Return the (x, y) coordinate for the center point of the cell that contains the specified text.  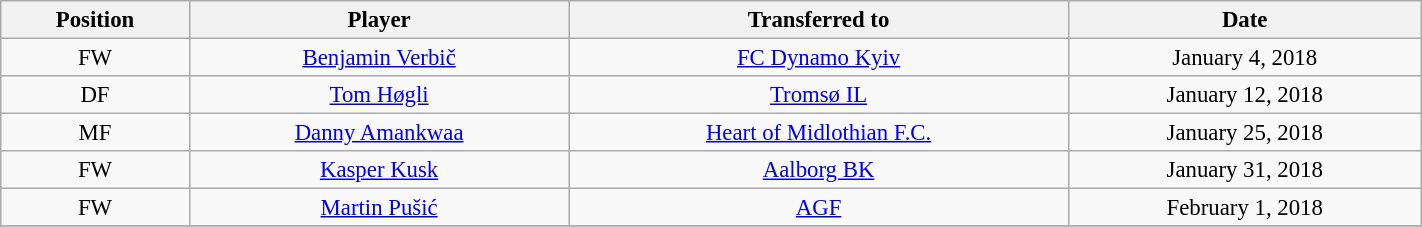
Martin Pušić (379, 208)
MF (95, 133)
Aalborg BK (818, 170)
Danny Amankwaa (379, 133)
January 4, 2018 (1244, 58)
Date (1244, 20)
Kasper Kusk (379, 170)
January 12, 2018 (1244, 95)
Player (379, 20)
FC Dynamo Kyiv (818, 58)
January 31, 2018 (1244, 170)
February 1, 2018 (1244, 208)
Heart of Midlothian F.C. (818, 133)
Tromsø IL (818, 95)
Position (95, 20)
Benjamin Verbič (379, 58)
Transferred to (818, 20)
Tom Høgli (379, 95)
AGF (818, 208)
January 25, 2018 (1244, 133)
DF (95, 95)
